Determine the (x, y) coordinate at the center of the cell enclosing the given text.  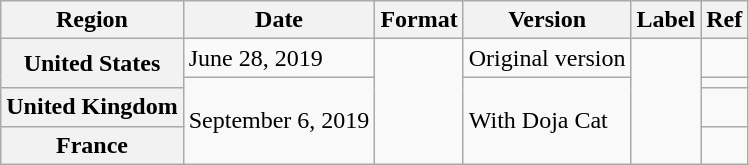
Date (279, 20)
United Kingdom (92, 107)
Label (666, 20)
Region (92, 20)
With Doja Cat (547, 120)
Format (419, 20)
United States (92, 64)
Original version (547, 58)
Version (547, 20)
France (92, 145)
September 6, 2019 (279, 120)
June 28, 2019 (279, 58)
Ref (724, 20)
